Search for the cell housing the specified text and yield its (x, y) center coordinate. 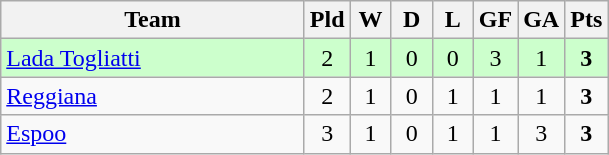
Pld (327, 20)
Espoo (153, 134)
Reggiana (153, 96)
GF (495, 20)
Team (153, 20)
D (412, 20)
L (452, 20)
Lada Togliatti (153, 58)
W (370, 20)
GA (542, 20)
Pts (586, 20)
